From the cell containing the given text, extract its center point as (X, Y) coordinate. 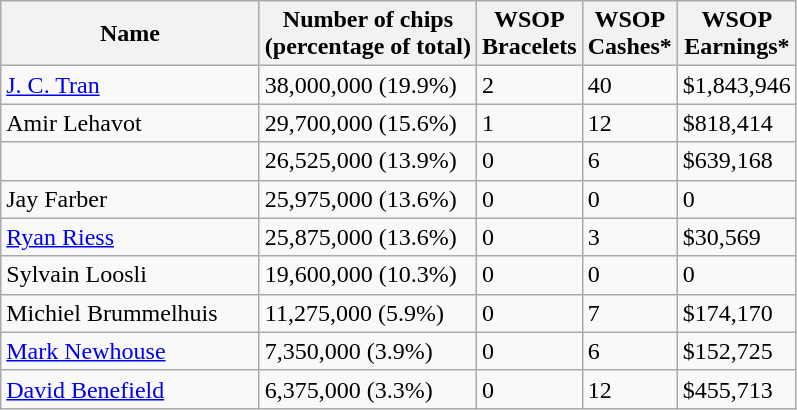
David Benefield (130, 389)
Mark Newhouse (130, 351)
26,525,000 (13.9%) (368, 161)
25,875,000 (13.6%) (368, 237)
$639,168 (736, 161)
1 (530, 123)
29,700,000 (15.6%) (368, 123)
$174,170 (736, 313)
11,275,000 (5.9%) (368, 313)
WSOPBracelets (530, 34)
40 (630, 85)
WSOPCashes* (630, 34)
Michiel Brummelhuis (130, 313)
WSOPEarnings* (736, 34)
Name (130, 34)
25,975,000 (13.6%) (368, 199)
Ryan Riess (130, 237)
38,000,000 (19.9%) (368, 85)
$30,569 (736, 237)
7 (630, 313)
Number of chips(percentage of total) (368, 34)
J. C. Tran (130, 85)
Amir Lehavot (130, 123)
$455,713 (736, 389)
$818,414 (736, 123)
19,600,000 (10.3%) (368, 275)
$1,843,946 (736, 85)
Jay Farber (130, 199)
7,350,000 (3.9%) (368, 351)
Sylvain Loosli (130, 275)
$152,725 (736, 351)
6,375,000 (3.3%) (368, 389)
2 (530, 85)
3 (630, 237)
